Search for the cell housing the specified text and yield its (X, Y) center coordinate. 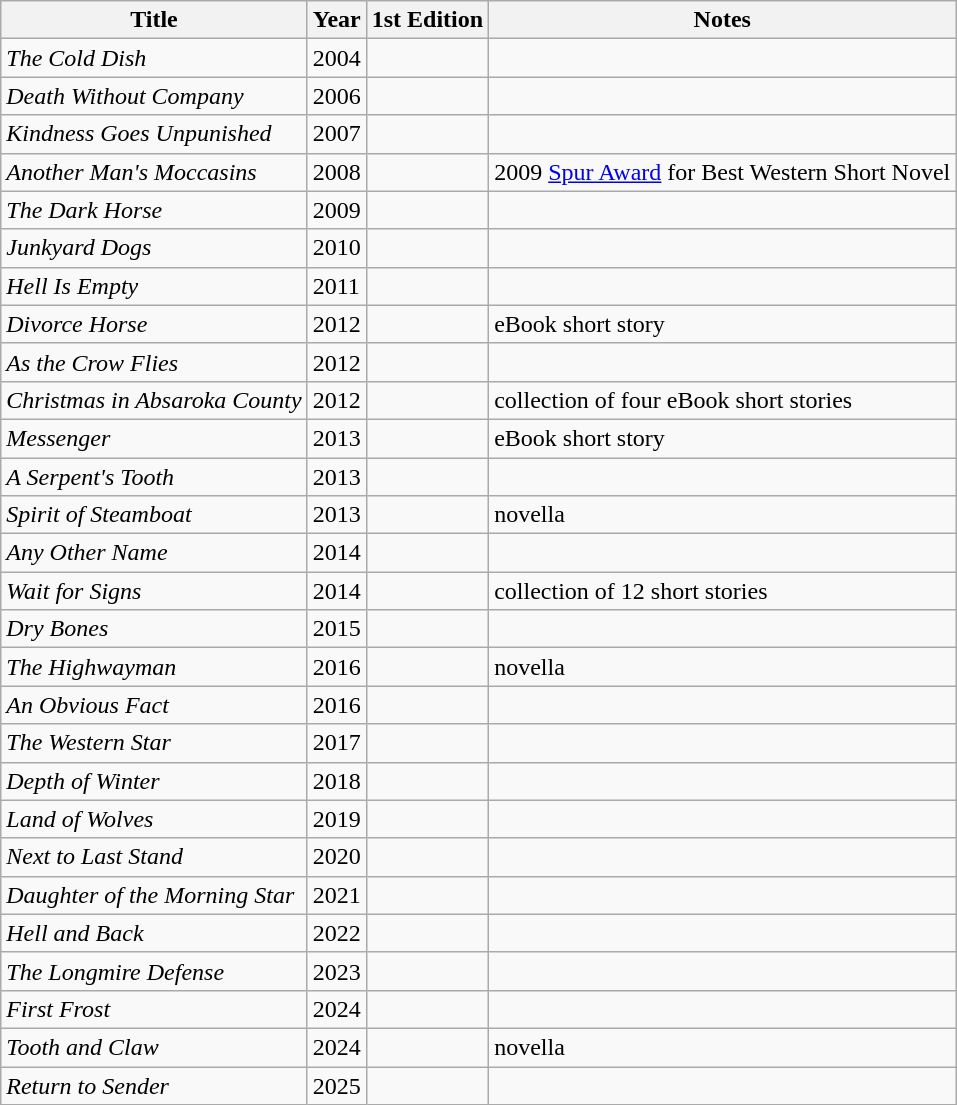
1st Edition (427, 20)
Return to Sender (154, 1085)
The Western Star (154, 743)
Christmas in Absaroka County (154, 400)
2023 (336, 971)
collection of 12 short stories (722, 591)
As the Crow Flies (154, 362)
2004 (336, 58)
Death Without Company (154, 96)
2019 (336, 819)
Hell and Back (154, 933)
The Longmire Defense (154, 971)
2008 (336, 172)
Spirit of Steamboat (154, 515)
Hell Is Empty (154, 286)
2009 (336, 210)
The Highwayman (154, 667)
2007 (336, 134)
Notes (722, 20)
Wait for Signs (154, 591)
Dry Bones (154, 629)
Depth of Winter (154, 781)
Junkyard Dogs (154, 248)
2015 (336, 629)
Next to Last Stand (154, 857)
Any Other Name (154, 553)
Daughter of the Morning Star (154, 895)
2021 (336, 895)
2009 Spur Award for Best Western Short Novel (722, 172)
Messenger (154, 438)
2017 (336, 743)
collection of four eBook short stories (722, 400)
Title (154, 20)
Another Man's Moccasins (154, 172)
The Cold Dish (154, 58)
Kindness Goes Unpunished (154, 134)
Divorce Horse (154, 324)
Land of Wolves (154, 819)
2025 (336, 1085)
2020 (336, 857)
An Obvious Fact (154, 705)
2022 (336, 933)
2011 (336, 286)
2018 (336, 781)
2010 (336, 248)
Year (336, 20)
2006 (336, 96)
The Dark Horse (154, 210)
A Serpent's Tooth (154, 477)
First Frost (154, 1009)
Tooth and Claw (154, 1047)
